Return [x, y] of the center of cell containing provided text 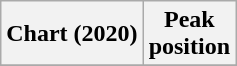
Peakposition [189, 34]
Chart (2020) [72, 34]
